Provide the [X, Y] coordinate of the cell's center where the given text is located.  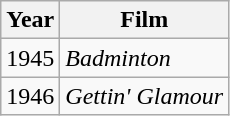
Badminton [144, 58]
Gettin' Glamour [144, 96]
Year [30, 20]
Film [144, 20]
1946 [30, 96]
1945 [30, 58]
